Extract the (x, y) coordinate from the center of the cell holding the provided text.  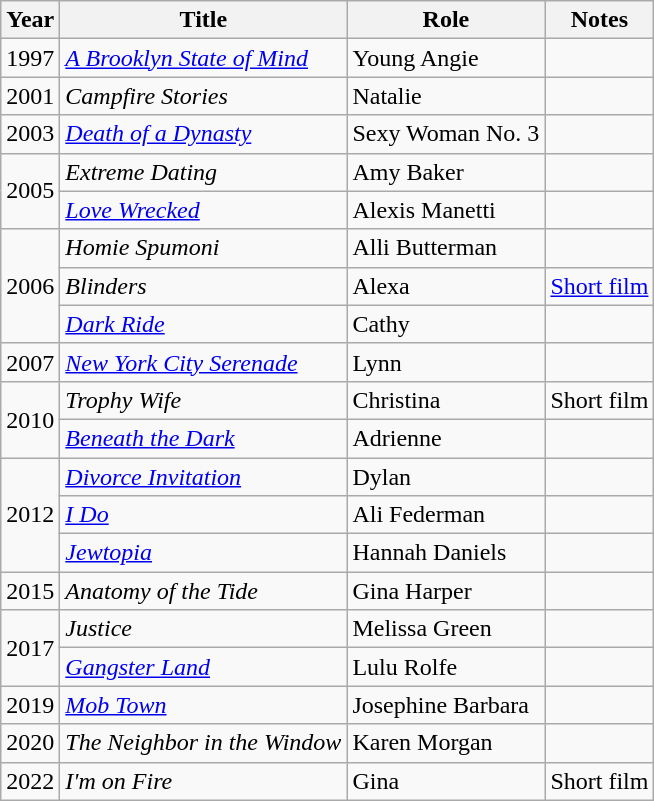
Gina Harper (446, 591)
Natalie (446, 96)
Mob Town (204, 705)
2019 (30, 705)
Lynn (446, 362)
Campfire Stories (204, 96)
2017 (30, 648)
2006 (30, 286)
1997 (30, 58)
Alexis Manetti (446, 210)
Gina (446, 781)
Alli Butterman (446, 248)
I'm on Fire (204, 781)
2007 (30, 362)
Gangster Land (204, 667)
Dark Ride (204, 324)
2015 (30, 591)
Blinders (204, 286)
Title (204, 20)
Love Wrecked (204, 210)
Ali Federman (446, 515)
Dylan (446, 477)
Cathy (446, 324)
Alexa (446, 286)
A Brooklyn State of Mind (204, 58)
Christina (446, 400)
Divorce Invitation (204, 477)
Melissa Green (446, 629)
2003 (30, 134)
Young Angie (446, 58)
Justice (204, 629)
2001 (30, 96)
Josephine Barbara (446, 705)
Trophy Wife (204, 400)
Amy Baker (446, 172)
Sexy Woman No. 3 (446, 134)
2010 (30, 419)
Anatomy of the Tide (204, 591)
Year (30, 20)
Beneath the Dark (204, 438)
Karen Morgan (446, 743)
Notes (600, 20)
Lulu Rolfe (446, 667)
Extreme Dating (204, 172)
2022 (30, 781)
2012 (30, 515)
Death of a Dynasty (204, 134)
2005 (30, 191)
2020 (30, 743)
The Neighbor in the Window (204, 743)
Adrienne (446, 438)
New York City Serenade (204, 362)
Hannah Daniels (446, 553)
Jewtopia (204, 553)
Role (446, 20)
I Do (204, 515)
Homie Spumoni (204, 248)
